Identify which cell holds the provided text, then report its (x, y) central coordinate. 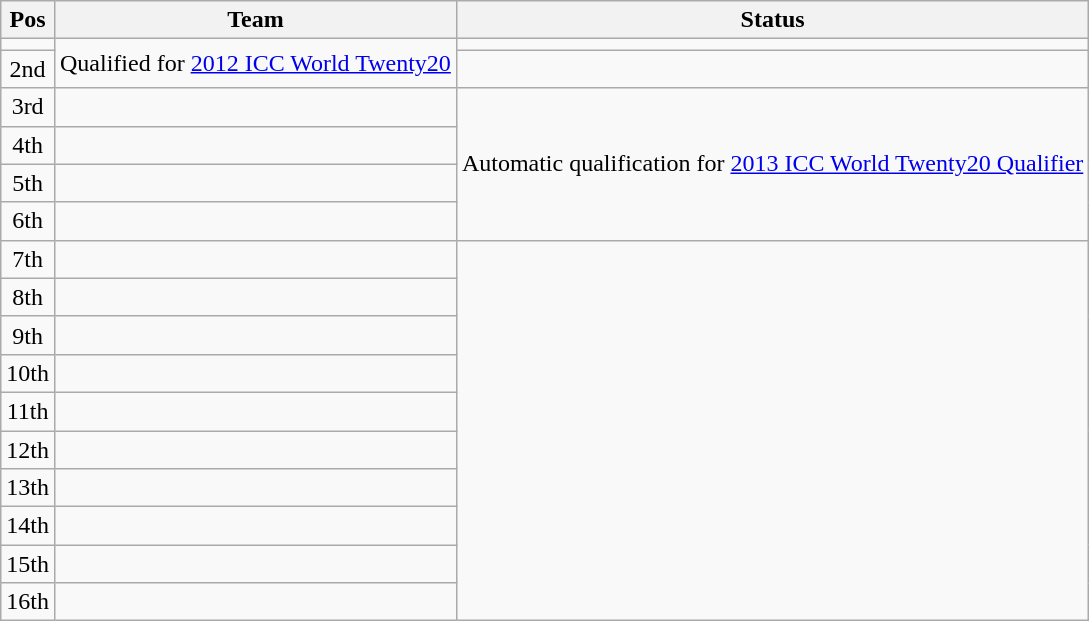
3rd (28, 107)
15th (28, 564)
14th (28, 526)
Team (255, 20)
13th (28, 488)
7th (28, 259)
11th (28, 411)
16th (28, 602)
12th (28, 449)
Pos (28, 20)
2nd (28, 69)
Automatic qualification for 2013 ICC World Twenty20 Qualifier (772, 164)
Status (772, 20)
6th (28, 221)
10th (28, 373)
Qualified for 2012 ICC World Twenty20 (255, 64)
9th (28, 335)
5th (28, 183)
4th (28, 145)
8th (28, 297)
